Capture the cell that displays the provided text and extract its [x, y] central coordinate. 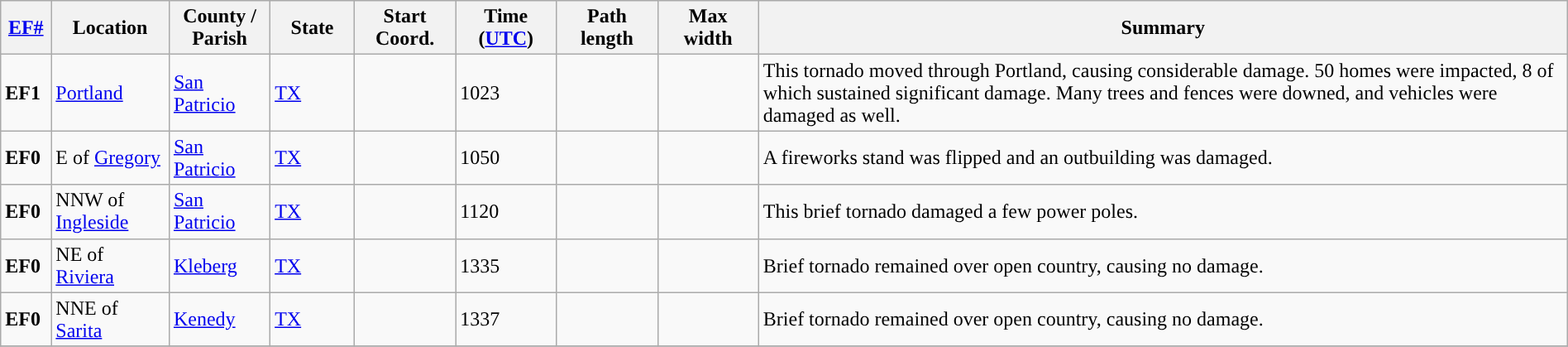
Max width [708, 28]
1337 [506, 320]
NE of Riviera [111, 265]
County / Parish [219, 28]
State [313, 28]
NNE of Sarita [111, 320]
Time (UTC) [506, 28]
Path length [607, 28]
This brief tornado damaged a few power poles. [1163, 212]
EF1 [26, 93]
Kleberg [219, 265]
1023 [506, 93]
E of Gregory [111, 157]
1120 [506, 212]
Portland [111, 93]
1335 [506, 265]
Kenedy [219, 320]
Summary [1163, 28]
A fireworks stand was flipped and an outbuilding was damaged. [1163, 157]
1050 [506, 157]
Location [111, 28]
Start Coord. [404, 28]
EF# [26, 28]
NNW of Ingleside [111, 212]
